Find where the given text appears and provide that cell's center as (X, Y) coordinate. 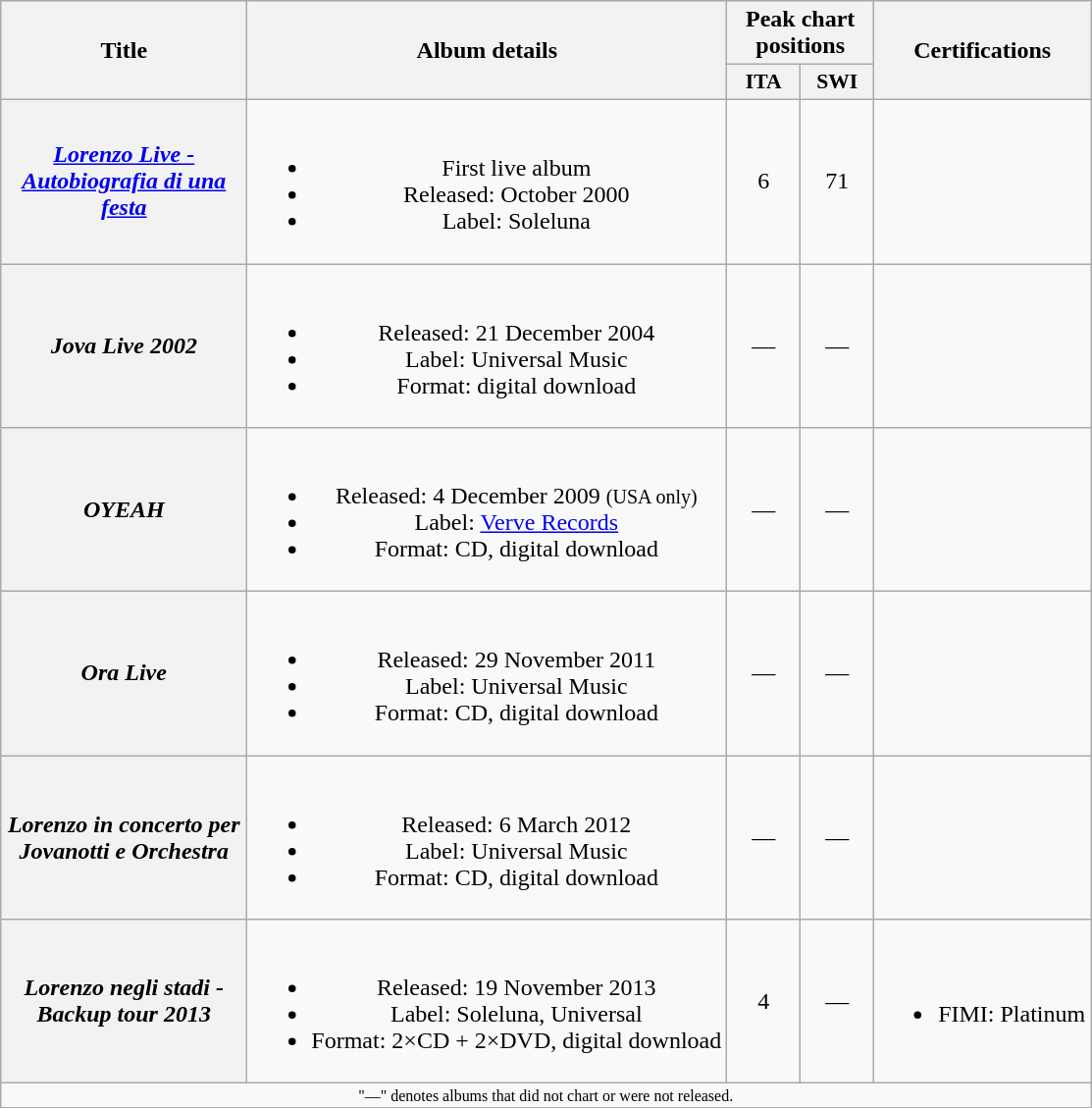
Jova Live 2002 (124, 345)
"—" denotes albums that did not chart or were not released. (546, 1095)
SWI (838, 82)
Lorenzo negli stadi - Backup tour 2013 (124, 1001)
Lorenzo Live - Autobiografia di una festa (124, 181)
Peak chart positions (801, 33)
71 (838, 181)
Title (124, 51)
Released: 21 December 2004Label: Universal MusicFormat: digital download (487, 345)
Lorenzo in concerto per Jovanotti e Orchestra (124, 838)
Released: 29 November 2011Label: Universal MusicFormat: CD, digital download (487, 673)
Released: 19 November 2013Label: Soleluna, UniversalFormat: 2×CD + 2×DVD, digital download (487, 1001)
4 (763, 1001)
ITA (763, 82)
First live albumReleased: October 2000Label: Soleluna (487, 181)
FIMI: Platinum (983, 1001)
Released: 6 March 2012Label: Universal MusicFormat: CD, digital download (487, 838)
OYEAH (124, 510)
Ora Live (124, 673)
Released: 4 December 2009 (USA only)Label: Verve RecordsFormat: CD, digital download (487, 510)
Certifications (983, 51)
6 (763, 181)
Album details (487, 51)
